Detect which cell encompasses the target text, then output its (x, y) center coordinate. 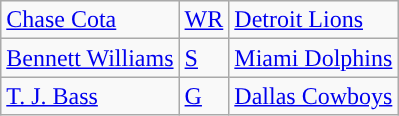
Dallas Cowboys (314, 96)
S (204, 58)
Bennett Williams (90, 58)
Miami Dolphins (314, 58)
Detroit Lions (314, 20)
T. J. Bass (90, 96)
Chase Cota (90, 20)
G (204, 96)
WR (204, 20)
